Return the (X, Y) coordinate for the center point of the cell that contains the specified text.  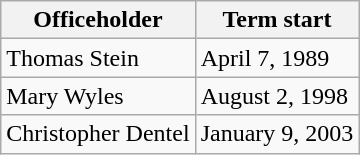
Term start (277, 20)
August 2, 1998 (277, 96)
Officeholder (98, 20)
April 7, 1989 (277, 58)
Mary Wyles (98, 96)
January 9, 2003 (277, 134)
Thomas Stein (98, 58)
Christopher Dentel (98, 134)
